Return the (x, y) coordinate for the center point of the cell that contains the specified text.  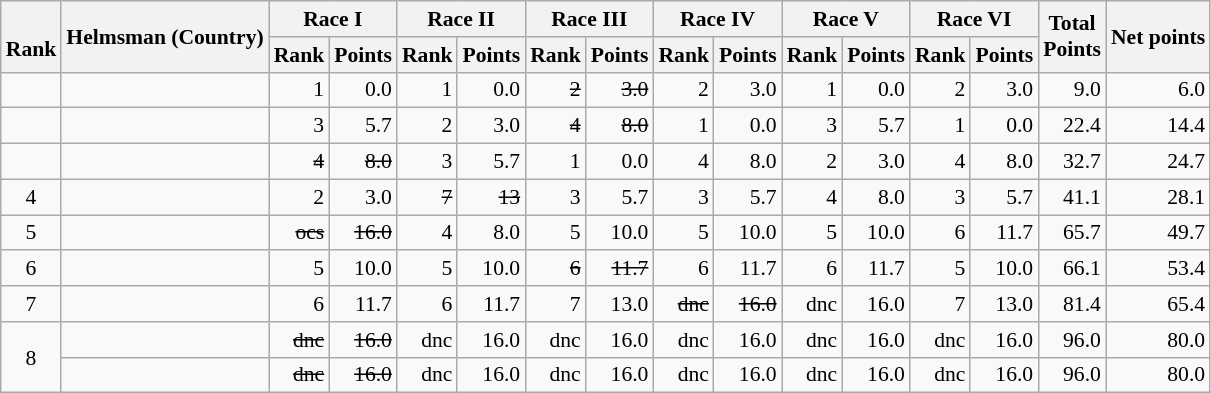
49.7 (1158, 233)
Total Points (1072, 36)
Race III (589, 19)
22.4 (1072, 126)
14.4 (1158, 126)
65.4 (1158, 304)
9.0 (1072, 90)
24.7 (1158, 162)
8 (32, 358)
65.7 (1072, 233)
Race I (333, 19)
Race II (461, 19)
81.4 (1072, 304)
28.1 (1158, 197)
Race VI (974, 19)
ocs (300, 233)
13 (491, 197)
Net points (1158, 36)
32.7 (1072, 162)
53.4 (1158, 269)
6.0 (1158, 90)
Helmsman (Country) (164, 36)
41.1 (1072, 197)
Race V (846, 19)
66.1 (1072, 269)
Race IV (717, 19)
